Search for the cell housing the specified text and yield its [x, y] center coordinate. 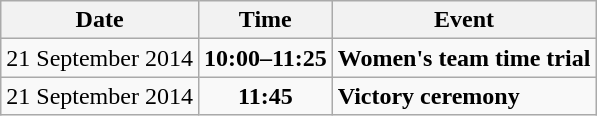
Date [100, 20]
Event [464, 20]
Time [265, 20]
11:45 [265, 96]
Women's team time trial [464, 58]
10:00–11:25 [265, 58]
Victory ceremony [464, 96]
